Return [x, y] of the center of cell containing provided text 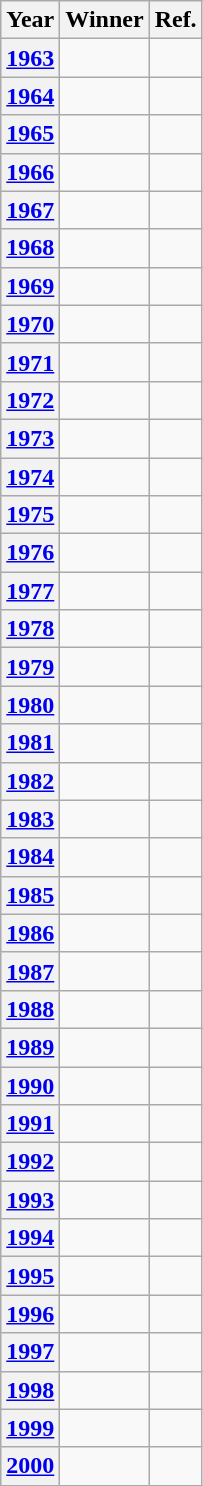
1983 [30, 819]
1965 [30, 134]
1967 [30, 210]
2000 [30, 1466]
1986 [30, 933]
1976 [30, 553]
1984 [30, 857]
1978 [30, 629]
1997 [30, 1352]
1973 [30, 438]
1975 [30, 515]
1972 [30, 400]
1971 [30, 362]
Ref. [176, 20]
1991 [30, 1124]
1980 [30, 705]
Year [30, 20]
1974 [30, 477]
1963 [30, 58]
1990 [30, 1085]
1993 [30, 1200]
1964 [30, 96]
1982 [30, 781]
1994 [30, 1238]
1998 [30, 1390]
1968 [30, 248]
1987 [30, 971]
1979 [30, 667]
1996 [30, 1314]
1985 [30, 895]
1981 [30, 743]
1999 [30, 1428]
1969 [30, 286]
1977 [30, 591]
1988 [30, 1009]
1992 [30, 1162]
1970 [30, 324]
Winner [104, 20]
1966 [30, 172]
1989 [30, 1047]
1995 [30, 1276]
